Locate the cell with the specified text and output its [x, y] center coordinate. 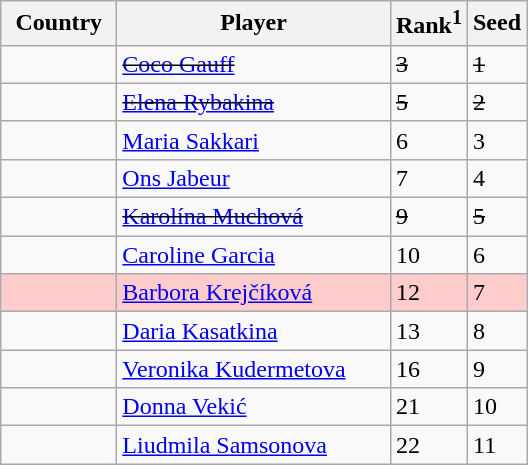
22 [428, 445]
Coco Gauff [254, 64]
4 [496, 178]
16 [428, 369]
Veronika Kudermetova [254, 369]
Daria Kasatkina [254, 331]
Player [254, 24]
Maria Sakkari [254, 140]
Country [59, 24]
1 [496, 64]
Barbora Krejčíková [254, 293]
Seed [496, 24]
Ons Jabeur [254, 178]
12 [428, 293]
8 [496, 331]
Caroline Garcia [254, 255]
21 [428, 407]
Liudmila Samsonova [254, 445]
11 [496, 445]
13 [428, 331]
Elena Rybakina [254, 102]
2 [496, 102]
Rank1 [428, 24]
Donna Vekić [254, 407]
Karolína Muchová [254, 217]
